Return (X, Y) of the center of cell containing provided text 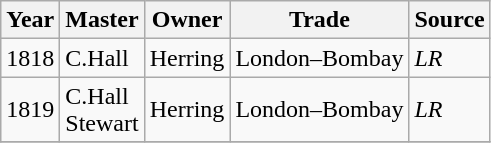
Owner (187, 20)
Year (30, 20)
C.Hall (102, 58)
Source (450, 20)
Trade (320, 20)
1818 (30, 58)
C.HallStewart (102, 110)
Master (102, 20)
1819 (30, 110)
